Pinpoint the cell where the given text exists, returning its (x, y) midpoint coordinate. 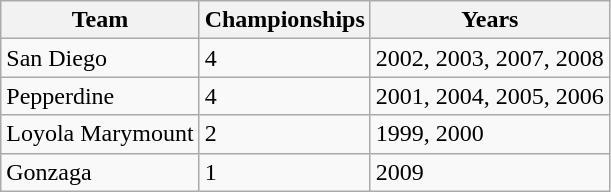
Team (100, 20)
1999, 2000 (490, 134)
Gonzaga (100, 172)
San Diego (100, 58)
1 (284, 172)
2009 (490, 172)
2 (284, 134)
Years (490, 20)
2001, 2004, 2005, 2006 (490, 96)
Loyola Marymount (100, 134)
Pepperdine (100, 96)
2002, 2003, 2007, 2008 (490, 58)
Championships (284, 20)
